Scan for the cell matching the given text and deliver its [X, Y] coordinate at center. 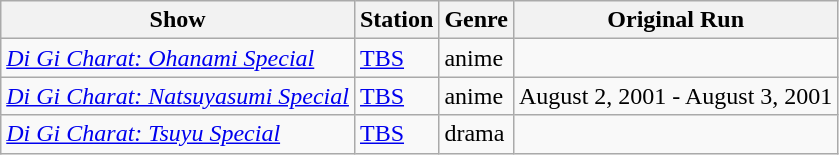
Genre [476, 20]
Station [396, 20]
Di Gi Charat: Tsuyu Special [178, 134]
August 2, 2001 - August 3, 2001 [675, 96]
Di Gi Charat: Ohanami Special [178, 58]
Di Gi Charat: Natsuyasumi Special [178, 96]
drama [476, 134]
Show [178, 20]
Original Run [675, 20]
